Output the [X, Y] coordinate of the center of the cell containing the given text.  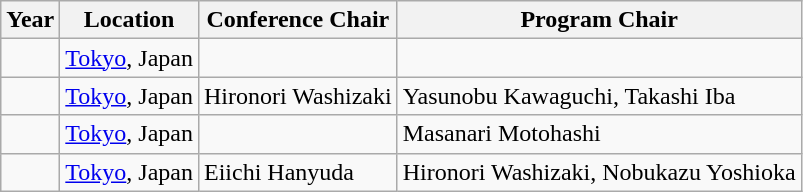
Eiichi Hanyuda [298, 172]
Program Chair [599, 20]
Hironori Washizaki [298, 96]
Location [130, 20]
Hironori Washizaki, Nobukazu Yoshioka [599, 172]
Conference Chair [298, 20]
Masanari Motohashi [599, 134]
Yasunobu Kawaguchi, Takashi Iba [599, 96]
Year [30, 20]
